From the cell containing the given text, extract its center point as [X, Y] coordinate. 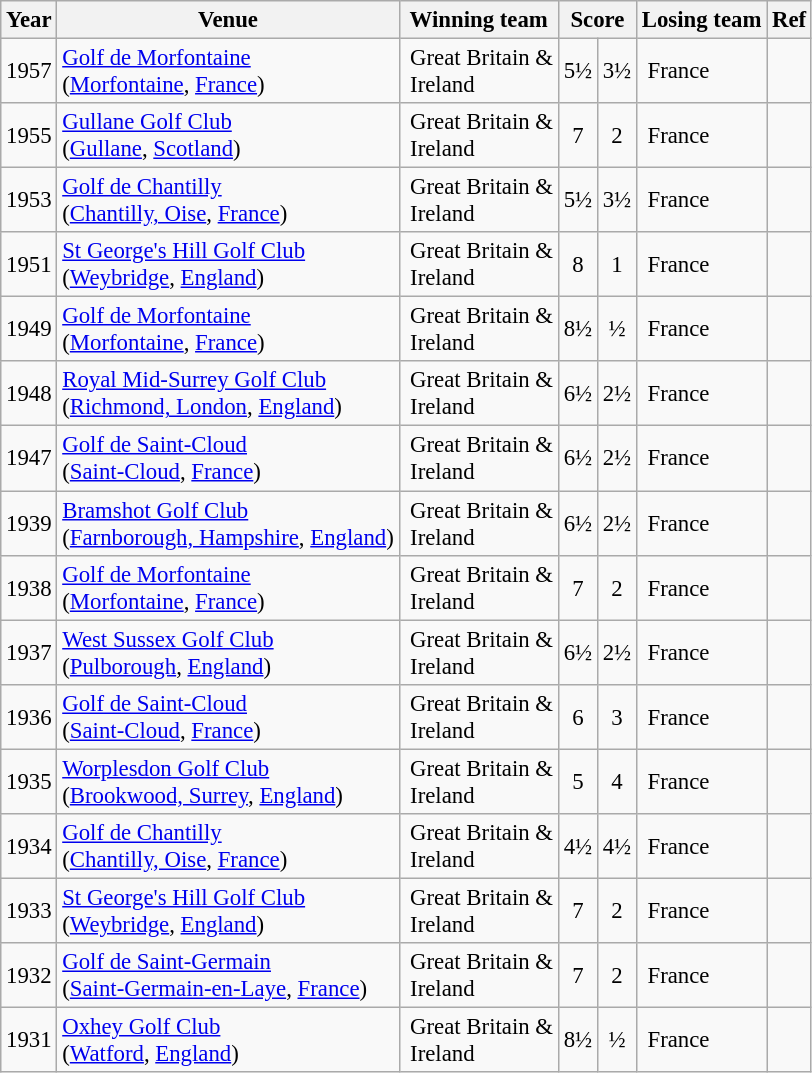
Golf de Saint-Germain(Saint-Germain-en-Laye, France) [228, 976]
Bramshot Golf Club(Farnborough, Hampshire, England) [228, 524]
Oxhey Golf Club(Watford, England) [228, 1040]
Losing team [701, 20]
Year [29, 20]
West Sussex Golf Club(Pulborough, England) [228, 652]
1955 [29, 136]
1936 [29, 716]
5 [578, 782]
1957 [29, 72]
Royal Mid-Surrey Golf Club(Richmond, London, England) [228, 394]
Worplesdon Golf Club(Brookwood, Surrey, England) [228, 782]
1949 [29, 330]
1948 [29, 394]
3 [616, 716]
1935 [29, 782]
8 [578, 264]
1939 [29, 524]
6 [578, 716]
Winning team [478, 20]
Ref [790, 20]
1 [616, 264]
1953 [29, 200]
Score [597, 20]
1931 [29, 1040]
Venue [228, 20]
1933 [29, 910]
1932 [29, 976]
1934 [29, 846]
1947 [29, 458]
1951 [29, 264]
Gullane Golf Club(Gullane, Scotland) [228, 136]
1937 [29, 652]
1938 [29, 588]
4 [616, 782]
